Return the [x, y] coordinate for the center point of the cell that contains the specified text.  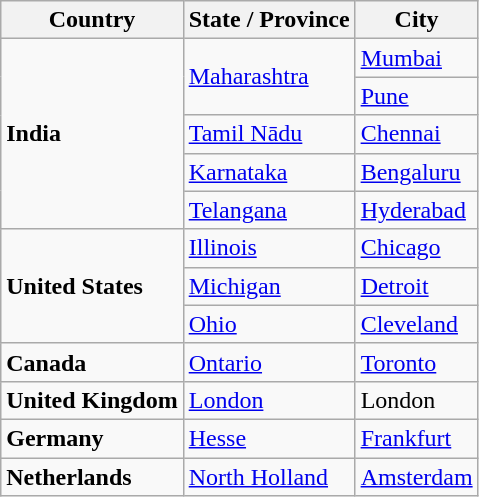
Country [92, 20]
North Holland [269, 477]
Germany [92, 438]
Netherlands [92, 477]
India [92, 134]
Cleveland [416, 324]
Detroit [416, 286]
Michigan [269, 286]
Telangana [269, 210]
Pune [416, 96]
Hesse [269, 438]
State / Province [269, 20]
Frankfurt [416, 438]
Bengaluru [416, 172]
Toronto [416, 362]
Ontario [269, 362]
Canada [92, 362]
Amsterdam [416, 477]
City [416, 20]
Karnataka [269, 172]
Tamil Nādu [269, 134]
Maharashtra [269, 77]
Mumbai [416, 58]
United Kingdom [92, 400]
Illinois [269, 248]
Chennai [416, 134]
Ohio [269, 324]
Chicago [416, 248]
Hyderabad [416, 210]
United States [92, 286]
